Provide the [x, y] coordinate of the cell's center where the given text is located.  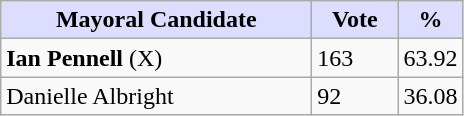
Vote [355, 20]
Ian Pennell (X) [156, 58]
92 [355, 96]
63.92 [430, 58]
36.08 [430, 96]
Danielle Albright [156, 96]
Mayoral Candidate [156, 20]
163 [355, 58]
% [430, 20]
